Identify which cell holds the provided text, then report its [X, Y] central coordinate. 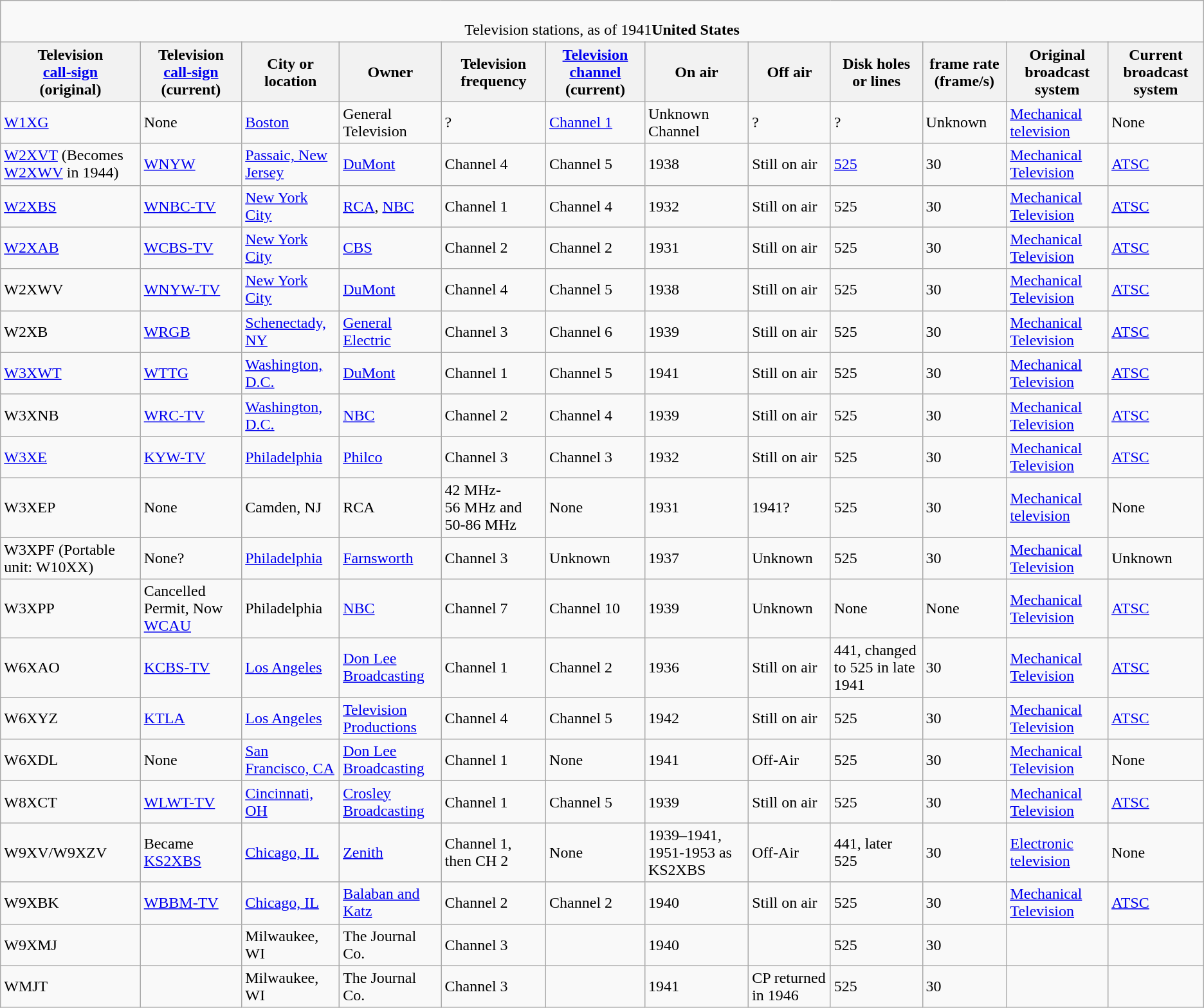
Owner [390, 72]
WNYW-TV [191, 289]
W3XEP [71, 507]
1941? [790, 507]
1939–1941, 1951-1953 as KS2XBS [696, 852]
WRGB [191, 332]
Television channel (current) [596, 72]
Channel 10 [596, 609]
WRC-TV [191, 415]
KTLA [191, 719]
Current broadcast system [1156, 72]
Boston [291, 122]
W3XPP [71, 609]
WTTG [191, 373]
W6XYZ [71, 719]
W3XPF (Portable unit: W10XX) [71, 558]
W6XDL [71, 760]
Channel 7 [494, 609]
W2XVT (Becomes W2XWV in 1944) [71, 165]
1936 [696, 668]
441, later 525 [876, 852]
Camden, NJ [291, 507]
WNYW [191, 165]
Cincinnati, OH [291, 802]
W2XB [71, 332]
CP returned in 1946 [790, 986]
Zenith [390, 852]
Original broadcast system [1057, 72]
Off air [790, 72]
Philco [390, 456]
Schenectady, NY [291, 332]
W9XBK [71, 903]
frame rate (frame/s) [965, 72]
Channel 6 [596, 332]
General Television [390, 122]
City or location [291, 72]
WLWT-TV [191, 802]
Passaic, New Jersey [291, 165]
KYW-TV [191, 456]
Unknown Channel [696, 122]
KCBS-TV [191, 668]
WMJT [71, 986]
Television Productions [390, 719]
W2XBS [71, 206]
Channel 1,then CH 2 [494, 852]
WNBC-TV [191, 206]
Crosley Broadcasting [390, 802]
1942 [696, 719]
Disk holes or lines [876, 72]
RCA [390, 507]
WCBS-TV [191, 248]
W3XE [71, 456]
W9XMJ [71, 945]
W2XWV [71, 289]
W3XWT [71, 373]
W8XCT [71, 802]
W9XV/W9XZV [71, 852]
W1XG [71, 122]
San Francisco, CA [291, 760]
Televisioncall-sign(original) [71, 72]
Television frequency [494, 72]
Farnsworth [390, 558]
On air [696, 72]
RCA, NBC [390, 206]
W3XNB [71, 415]
1937 [696, 558]
42 MHz-56 MHz and 50-86 MHz [494, 507]
WBBM-TV [191, 903]
Cancelled Permit, Now WCAU [191, 609]
Electronic television [1057, 852]
Became KS2XBS [191, 852]
441, changed to 525 in late 1941 [876, 668]
Televisioncall-sign(current) [191, 72]
Balaban and Katz [390, 903]
General Electric [390, 332]
W6XAO [71, 668]
None? [191, 558]
CBS [390, 248]
Television stations, as of 1941United States [602, 22]
W2XAB [71, 248]
